Determine the (X, Y) coordinate at the center of the cell enclosing the given text.  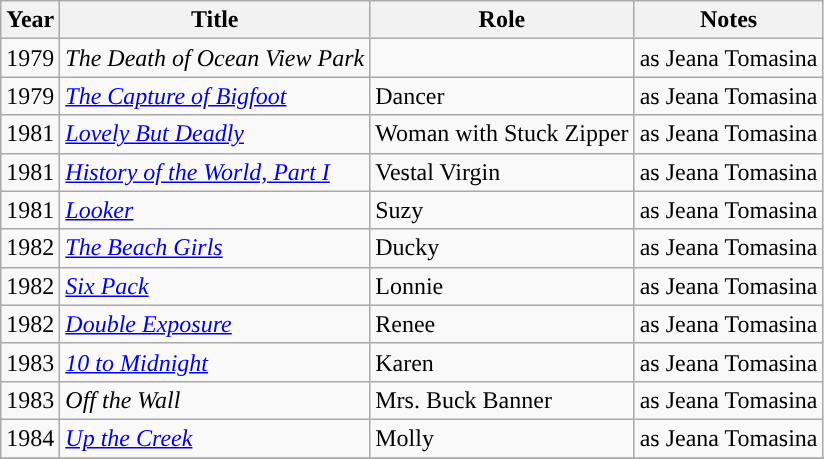
The Beach Girls (215, 248)
Karen (502, 362)
Year (30, 20)
Lovely But Deadly (215, 134)
Up the Creek (215, 438)
Molly (502, 438)
Suzy (502, 210)
Dancer (502, 96)
The Death of Ocean View Park (215, 58)
Role (502, 20)
The Capture of Bigfoot (215, 96)
Off the Wall (215, 400)
Notes (728, 20)
Lonnie (502, 286)
Vestal Virgin (502, 172)
Mrs. Buck Banner (502, 400)
1984 (30, 438)
Looker (215, 210)
Double Exposure (215, 324)
Six Pack (215, 286)
History of the World, Part I (215, 172)
Ducky (502, 248)
Woman with Stuck Zipper (502, 134)
10 to Midnight (215, 362)
Title (215, 20)
Renee (502, 324)
